Scan for the cell matching the given text and deliver its [X, Y] coordinate at center. 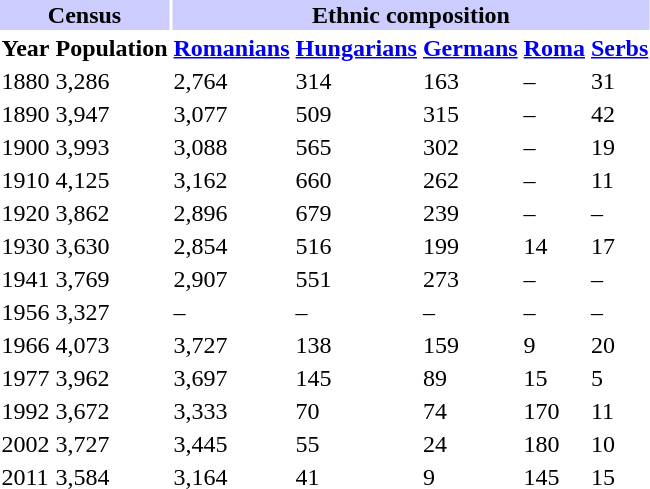
3,962 [112, 378]
273 [470, 279]
1992 [26, 411]
199 [470, 246]
Romanians [232, 48]
163 [470, 81]
15 [554, 378]
3,327 [112, 312]
679 [356, 213]
3,088 [232, 147]
3,672 [112, 411]
2,854 [232, 246]
3,947 [112, 114]
Roma [554, 48]
314 [356, 81]
Census [84, 15]
14 [554, 246]
145 [356, 378]
1941 [26, 279]
262 [470, 180]
74 [470, 411]
2002 [26, 444]
3,077 [232, 114]
170 [554, 411]
9 [554, 345]
3,162 [232, 180]
1920 [26, 213]
551 [356, 279]
2,907 [232, 279]
2,896 [232, 213]
516 [356, 246]
159 [470, 345]
Year [26, 48]
3,697 [232, 378]
Germans [470, 48]
3,862 [112, 213]
24 [470, 444]
55 [356, 444]
2,764 [232, 81]
3,630 [112, 246]
1956 [26, 312]
5 [619, 378]
4,073 [112, 345]
20 [619, 345]
1977 [26, 378]
3,286 [112, 81]
42 [619, 114]
Population [112, 48]
1930 [26, 246]
31 [619, 81]
239 [470, 213]
1910 [26, 180]
3,333 [232, 411]
1900 [26, 147]
1966 [26, 345]
70 [356, 411]
565 [356, 147]
Hungarians [356, 48]
4,125 [112, 180]
1880 [26, 81]
17 [619, 246]
3,769 [112, 279]
19 [619, 147]
1890 [26, 114]
3,445 [232, 444]
302 [470, 147]
Ethnic composition [411, 15]
660 [356, 180]
138 [356, 345]
3,993 [112, 147]
10 [619, 444]
509 [356, 114]
89 [470, 378]
315 [470, 114]
180 [554, 444]
Serbs [619, 48]
